Provide the [x, y] coordinate of the cell's center where the given text is located.  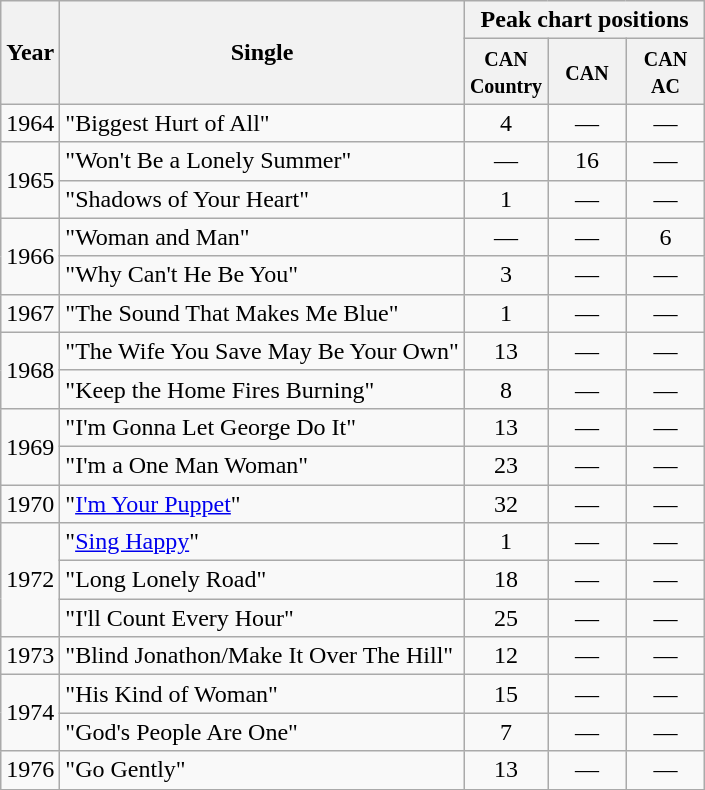
"I'll Count Every Hour" [262, 618]
18 [506, 580]
"Won't Be a Lonely Summer" [262, 161]
1965 [30, 180]
1972 [30, 580]
23 [506, 465]
15 [506, 694]
1967 [30, 313]
1974 [30, 713]
7 [506, 732]
"Biggest Hurt of All" [262, 123]
"Long Lonely Road" [262, 580]
3 [506, 275]
1970 [30, 503]
"Shadows of Your Heart" [262, 199]
"His Kind of Woman" [262, 694]
1964 [30, 123]
1976 [30, 770]
"The Wife You Save May Be Your Own" [262, 351]
25 [506, 618]
Year [30, 52]
6 [666, 237]
"The Sound That Makes Me Blue" [262, 313]
Single [262, 52]
1966 [30, 256]
"Blind Jonathon/Make It Over The Hill" [262, 656]
"Why Can't He Be You" [262, 275]
16 [588, 161]
1969 [30, 446]
"Woman and Man" [262, 237]
8 [506, 389]
1973 [30, 656]
"Sing Happy" [262, 542]
CAN [588, 72]
"I'm Your Puppet" [262, 503]
Peak chart positions [584, 20]
"Go Gently" [262, 770]
1968 [30, 370]
4 [506, 123]
CAN Country [506, 72]
"I'm Gonna Let George Do It" [262, 427]
"Keep the Home Fires Burning" [262, 389]
32 [506, 503]
"God's People Are One" [262, 732]
12 [506, 656]
CAN AC [666, 72]
"I'm a One Man Woman" [262, 465]
